Extract the (X, Y) coordinate from the center of the cell holding the provided text.  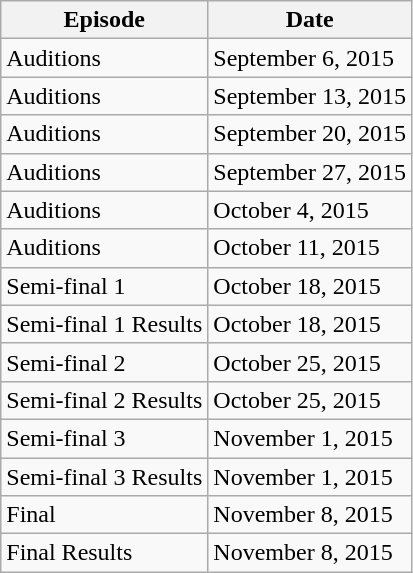
Semi-final 1 Results (104, 324)
September 20, 2015 (310, 134)
Semi-final 3 Results (104, 477)
Final (104, 515)
September 27, 2015 (310, 172)
Semi-final 2 (104, 362)
Date (310, 20)
September 13, 2015 (310, 96)
Episode (104, 20)
Final Results (104, 553)
Semi-final 3 (104, 438)
Semi-final 1 (104, 286)
September 6, 2015 (310, 58)
Semi-final 2 Results (104, 400)
October 11, 2015 (310, 248)
October 4, 2015 (310, 210)
